Detect which cell encompasses the target text, then output its (x, y) center coordinate. 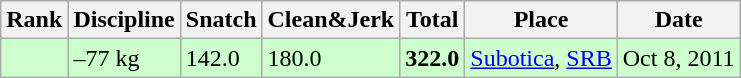
–77 kg (124, 58)
Place (541, 20)
180.0 (331, 58)
322.0 (432, 58)
Clean&Jerk (331, 20)
Subotica, SRB (541, 58)
142.0 (221, 58)
Discipline (124, 20)
Date (678, 20)
Oct 8, 2011 (678, 58)
Rank (34, 20)
Total (432, 20)
Snatch (221, 20)
